Find where the given text appears and provide that cell's center as (X, Y) coordinate. 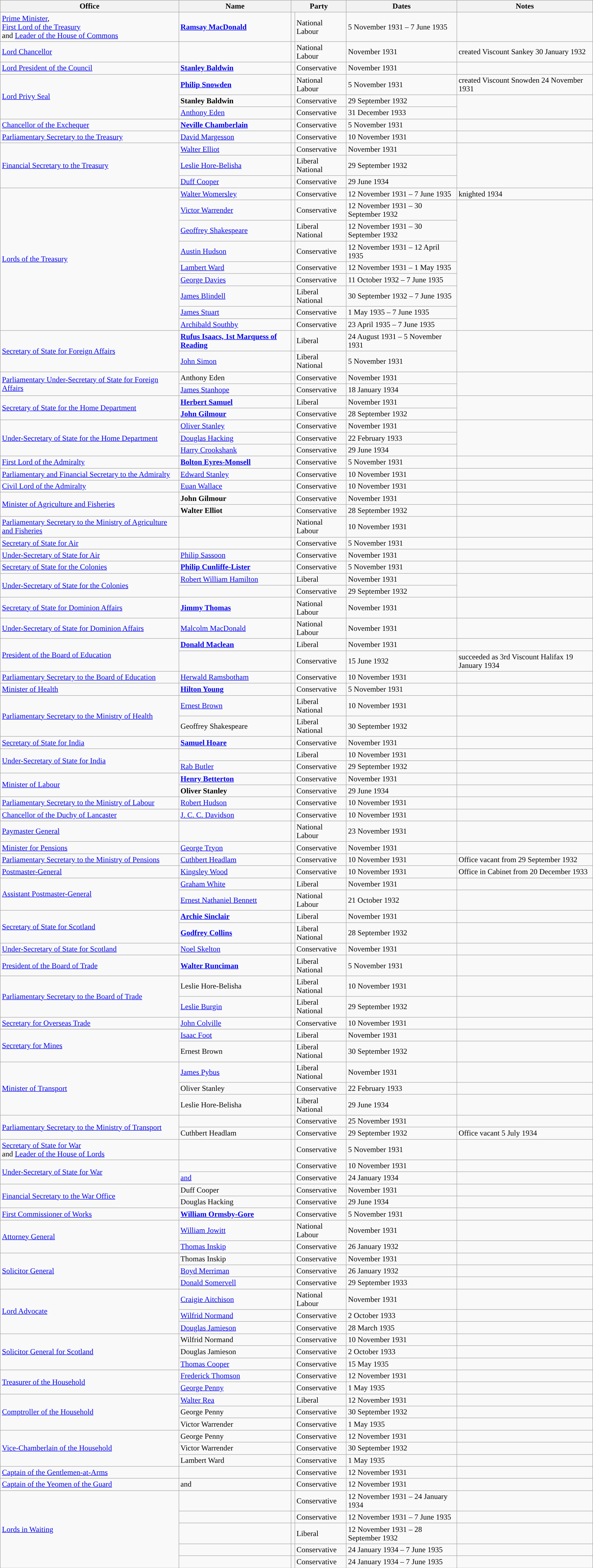
Under-Secretary of State for the Colonies (90, 585)
Under-Secretary of State for Dominion Affairs (90, 628)
Edward Stanley (235, 474)
24 January 1934 (402, 1178)
Lords in Waiting (90, 1529)
Office vacant 5 July 1934 (525, 1133)
James Stanhope (235, 390)
Civil Lord of the Admiralty (90, 486)
James Pybus (235, 1072)
Craigie Aitchison (235, 1299)
Archibald Southby (235, 324)
created Viscount Snowden 24 November 1931 (525, 84)
Captain of the Yeomen of the Guard (90, 1484)
Under-Secretary of State for Air (90, 555)
Kingsley Wood (235, 872)
5 November 1931 – 7 June 1935 (402, 27)
Chancellor of the Exchequer (90, 125)
Treasurer of the Household (90, 1382)
Secretary of State for Dominion Affairs (90, 608)
Attorney General (90, 1236)
Secretary for Overseas Trade (90, 1023)
Hilton Young (235, 689)
Postmaster-General (90, 872)
Thomas Cooper (235, 1364)
Harry Crookshank (235, 450)
George Tryon (235, 848)
Office vacant from 29 September 1932 (525, 860)
William Jowitt (235, 1231)
Frederick Thomson (235, 1376)
Malcolm MacDonald (235, 628)
Secretary of State for India (90, 743)
Noel Skelton (235, 949)
Parliamentary Secretary to the Treasury (90, 137)
Parliamentary and Financial Secretary to the Admiralty (90, 474)
Walter Rea (235, 1400)
Isaac Foot (235, 1035)
President of the Board of Education (90, 655)
25 November 1931 (402, 1121)
James Blindell (235, 296)
24 August 1931 – 5 November 1931 (402, 341)
Parliamentary Under-Secretary of State for Foreign Affairs (90, 384)
Herwald Ramsbotham (235, 677)
First Lord of the Admiralty (90, 462)
Parliamentary Secretary to the Ministry of Health (90, 716)
Under-Secretary of State for the Home Department (90, 438)
18 January 1934 (402, 390)
Parliamentary Secretary to the Ministry of Labour (90, 803)
Lord President of the Council (90, 68)
Secretary of State for Air (90, 543)
Donald Somervell (235, 1283)
Rab Butler (235, 767)
Under-Secretary of State for Scotland (90, 949)
Lord Privy Seal (90, 96)
John Colville (235, 1023)
Minister of Labour (90, 785)
Godfrey Collins (235, 933)
Minister for Pensions (90, 848)
J. C. C. Davidson (235, 815)
Under-Secretary of State for War (90, 1172)
Henry Betterton (235, 779)
Party (319, 6)
Secretary of State for the Home Department (90, 408)
First Commissioner of Works (90, 1214)
Philip Cunliffe-Lister (235, 567)
Office (90, 6)
Samuel Hoare (235, 743)
Secretary of State for Scotland (90, 927)
Graham White (235, 884)
Euan Wallace (235, 486)
Ramsay MacDonald (235, 27)
15 May 1935 (402, 1364)
Prime Minister,First Lord of the Treasuryand Leader of the House of Commons (90, 27)
William Ormsby-Gore (235, 1214)
Secretary of State for Warand Leader of the House of Lords (90, 1149)
Financial Secretary to the War Office (90, 1196)
31 December 1933 (402, 113)
Captain of the Gentlemen-at-Arms (90, 1472)
12 November 1931 – 28 September 1932 (402, 1533)
Comptroller of the Household (90, 1412)
Name (235, 6)
28 March 1935 (402, 1328)
Parliamentary Secretary to the Ministry of Agriculture and Fisheries (90, 527)
Neville Chamberlain (235, 125)
George Davies (235, 280)
John Simon (235, 361)
Solicitor General (90, 1271)
Philip Snowden (235, 84)
James Stuart (235, 312)
knighted 1934 (525, 194)
Secretary of State for Foreign Affairs (90, 351)
Archie Sinclair (235, 917)
Bolton Eyres-Monsell (235, 462)
Boyd Merriman (235, 1271)
Office in Cabinet from 20 December 1933 (525, 872)
Robert William Hamilton (235, 579)
23 November 1931 (402, 831)
Minister of Transport (90, 1088)
succeeded as 3rd Viscount Halifax 19 January 1934 (525, 661)
Lords of the Treasury (90, 259)
Secretary for Mines (90, 1046)
Rufus Isaacs, 1st Marquess of Reading (235, 341)
Vice-Chamberlain of the Household (90, 1448)
Austin Hudson (235, 252)
1 May 1935 – 7 June 1935 (402, 312)
Minister of Health (90, 689)
Parliamentary Secretary to the Board of Trade (90, 996)
Parliamentary Secretary to the Board of Education (90, 677)
Solicitor General for Scotland (90, 1352)
Minister of Agriculture and Fisheries (90, 504)
Walter Womersley (235, 194)
Financial Secretary to the Treasury (90, 165)
Notes (525, 6)
Robert Hudson (235, 803)
Paymaster General (90, 831)
Parliamentary Secretary to the Ministry of Transport (90, 1127)
30 September 1932 – 7 June 1935 (402, 296)
Jimmy Thomas (235, 608)
Assistant Postmaster-General (90, 894)
29 September 1933 (402, 1283)
15 June 1932 (402, 661)
Philip Sassoon (235, 555)
Parliamentary Secretary to the Ministry of Pensions (90, 860)
Secretary of State for the Colonies (90, 567)
Ernest Nathaniel Bennett (235, 900)
11 October 1932 – 7 June 1935 (402, 280)
12 November 1931 – 24 January 1934 (402, 1501)
Under-Secretary of State for India (90, 761)
12 November 1931 – 1 May 1935 (402, 268)
Herbert Samuel (235, 402)
Donald Maclean (235, 644)
Walter Runciman (235, 966)
Leslie Burgin (235, 1007)
12 November 1931 – 12 April 1935 (402, 252)
Lord Chancellor (90, 52)
President of the Board of Trade (90, 966)
23 April 1935 – 7 June 1935 (402, 324)
created Viscount Sankey 30 January 1932 (525, 52)
David Margesson (235, 137)
21 October 1932 (402, 900)
Chancellor of the Duchy of Lancaster (90, 815)
Lord Advocate (90, 1311)
Dates (402, 6)
